Scan for the cell matching the given text and deliver its (x, y) coordinate at center. 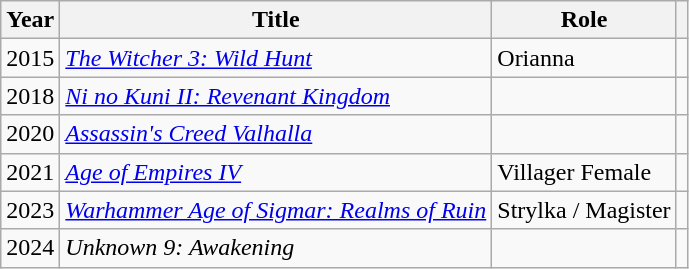
Assassin's Creed Valhalla (276, 134)
Strylka / Magister (584, 210)
Age of Empires IV (276, 172)
Unknown 9: Awakening (276, 248)
Villager Female (584, 172)
Role (584, 20)
2020 (30, 134)
2023 (30, 210)
2021 (30, 172)
2015 (30, 58)
Ni no Kuni II: Revenant Kingdom (276, 96)
The Witcher 3: Wild Hunt (276, 58)
Warhammer Age of Sigmar: Realms of Ruin (276, 210)
Orianna (584, 58)
Title (276, 20)
2024 (30, 248)
2018 (30, 96)
Year (30, 20)
